Return [x, y] of the center of cell containing provided text 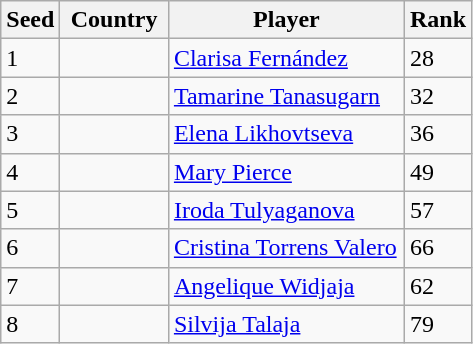
4 [30, 172]
79 [438, 324]
8 [30, 324]
Iroda Tulyaganova [286, 210]
Clarisa Fernández [286, 58]
5 [30, 210]
28 [438, 58]
Tamarine Tanasugarn [286, 96]
6 [30, 248]
Cristina Torrens Valero [286, 248]
57 [438, 210]
Player [286, 20]
Mary Pierce [286, 172]
62 [438, 286]
Country [114, 20]
Rank [438, 20]
Seed [30, 20]
49 [438, 172]
36 [438, 134]
3 [30, 134]
66 [438, 248]
7 [30, 286]
Angelique Widjaja [286, 286]
2 [30, 96]
Elena Likhovtseva [286, 134]
Silvija Talaja [286, 324]
1 [30, 58]
32 [438, 96]
